Provide the (x, y) coordinate of the cell's center where the given text is located.  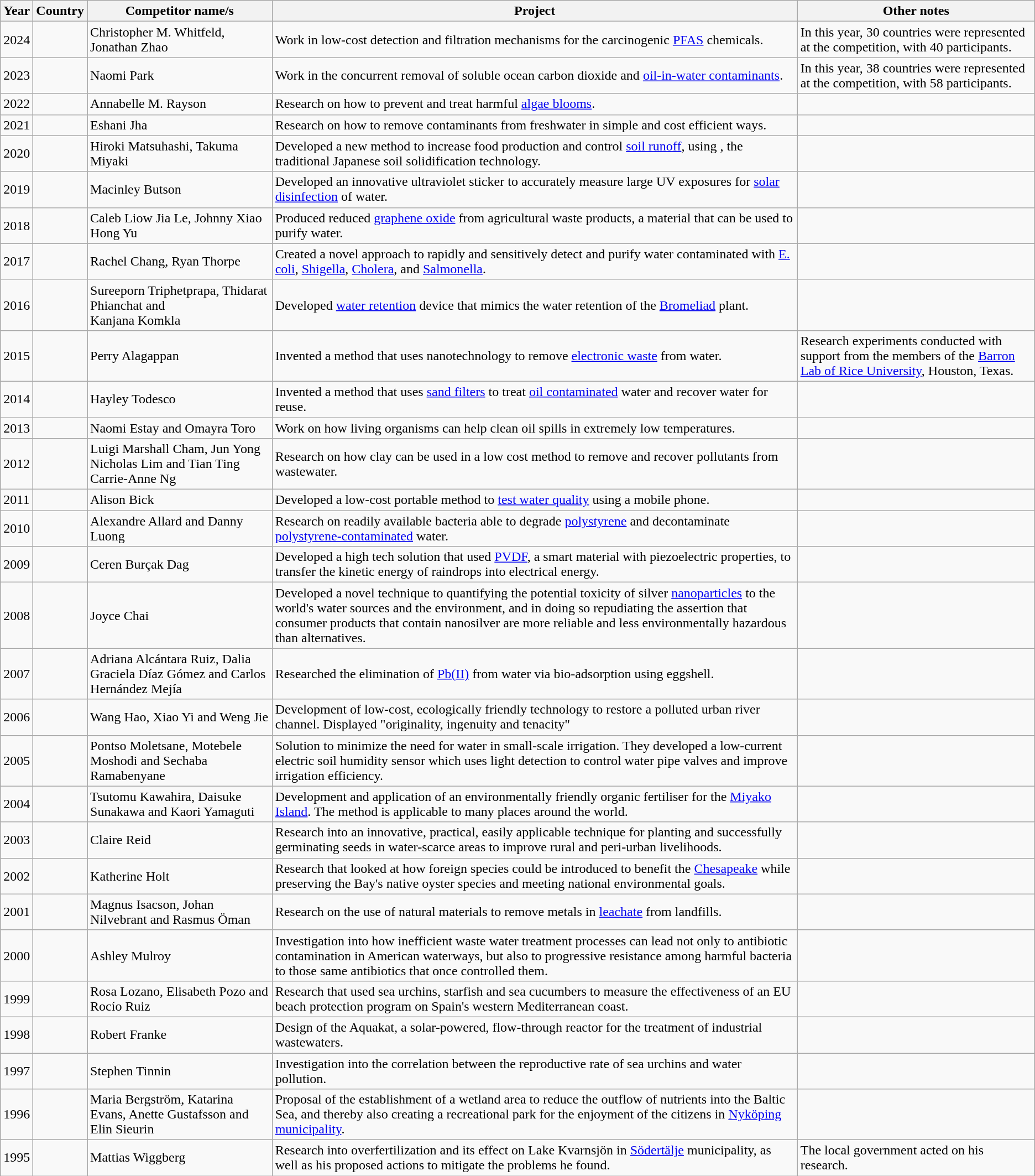
1995 (17, 1158)
Produced reduced graphene oxide from agricultural waste products, a material that can be used to purify water. (535, 226)
2024 (17, 40)
2003 (17, 840)
2012 (17, 464)
Hayley Todesco (180, 399)
Robert Franke (180, 1034)
2008 (17, 615)
Eshani Jha (180, 125)
Rachel Chang, Ryan Thorpe (180, 261)
2000 (17, 955)
Wang Hao, Xiao Yi and Weng Jie (180, 717)
Pontso Moletsane, Motebele Moshodi and Sechaba Ramabenyane (180, 761)
Research on readily available bacteria able to degrade polystyrene and decontaminate polystyrene-contaminated water. (535, 529)
In this year, 38 countries were represented at the competition, with 58 participants. (916, 75)
Developed water retention device that mimics the water retention of the Bromeliad plant. (535, 305)
2015 (17, 356)
Research on how to prevent and treat harmful algae blooms. (535, 104)
2018 (17, 226)
Adriana Alcántara Ruiz, Dalia Graciela Díaz Gómez and Carlos Hernández Mejía (180, 674)
Luigi Marshall Cham, Jun Yong Nicholas Lim and Tian Ting Carrie-Anne Ng (180, 464)
Investigation into the correlation between the reproductive rate of sea urchins and water pollution. (535, 1071)
1998 (17, 1034)
Claire Reid (180, 840)
Country (60, 11)
2002 (17, 876)
Research on how to remove contaminants from freshwater in simple and cost efficient ways. (535, 125)
Caleb Liow Jia Le, Johnny Xiao Hong Yu (180, 226)
Developed a new method to increase food production and control soil runoff, using , the traditional Japanese soil solidification technology. (535, 154)
2005 (17, 761)
2006 (17, 717)
Alexandre Allard and Danny Luong (180, 529)
Magnus Isacson, Johan Nilvebrant and Rasmus Öman (180, 912)
2004 (17, 804)
Other notes (916, 11)
Ceren Burçak Dag (180, 564)
Developed a low-cost portable method to test water quality using a mobile phone. (535, 500)
Researched the elimination of Pb(II) from water via bio-adsorption using eggshell. (535, 674)
2001 (17, 912)
1997 (17, 1071)
Year (17, 11)
Annabelle M. Rayson (180, 104)
Naomi Park (180, 75)
Research experiments conducted with support from the members of the Barron Lab of Rice University, Houston, Texas. (916, 356)
Tsutomu Kawahira, Daisuke Sunakawa and Kaori Yamaguti (180, 804)
Project (535, 11)
Development of low-cost, ecologically friendly technology to restore a polluted urban river channel. Displayed "originality, ingenuity and tenacity" (535, 717)
2009 (17, 564)
Research on the use of natural materials to remove metals in leachate from landfills. (535, 912)
2023 (17, 75)
2013 (17, 428)
Sureeporn Triphetprapa, Thidarat Phianchat andKanjana Komkla (180, 305)
1996 (17, 1115)
2020 (17, 154)
Created a novel approach to rapidly and sensitively detect and purify water contaminated with E. coli, Shigella, Cholera, and Salmonella. (535, 261)
2016 (17, 305)
Ashley Mulroy (180, 955)
Research on how clay can be used in a low cost method to remove and recover pollutants from wastewater. (535, 464)
Joyce Chai (180, 615)
2022 (17, 104)
Alison Bick (180, 500)
Developed an innovative ultraviolet sticker to accurately measure large UV exposures for solar disinfection of water. (535, 189)
Christopher M. Whitfeld, Jonathan Zhao (180, 40)
2007 (17, 674)
Stephen Tinnin (180, 1071)
Competitor name/s (180, 11)
2019 (17, 189)
The local government acted on his research. (916, 1158)
Katherine Holt (180, 876)
2010 (17, 529)
Invented a method that uses nanotechnology to remove electronic waste from water. (535, 356)
Perry Alagappan (180, 356)
Naomi Estay and Omayra Toro (180, 428)
Design of the Aquakat, a solar-powered, flow-through reactor for the treatment of industrial wastewaters. (535, 1034)
Invented a method that uses sand filters to treat oil contaminated water and recover water for reuse. (535, 399)
Mattias Wiggberg (180, 1158)
2011 (17, 500)
Work in low-cost detection and filtration mechanisms for the carcinogenic PFAS chemicals. (535, 40)
Hiroki Matsuhashi, Takuma Miyaki (180, 154)
Work in the concurrent removal of soluble ocean carbon dioxide and oil-in-water contaminants. (535, 75)
2017 (17, 261)
2014 (17, 399)
1999 (17, 999)
Work on how living organisms can help clean oil spills in extremely low temperatures. (535, 428)
Maria Bergström, Katarina Evans, Anette Gustafsson and Elin Sieurin (180, 1115)
Macinley Butson (180, 189)
Rosa Lozano, Elisabeth Pozo and Rocío Ruiz (180, 999)
2021 (17, 125)
In this year, 30 countries were represented at the competition, with 40 participants. (916, 40)
